Find where the given text appears and provide that cell's center as (X, Y) coordinate. 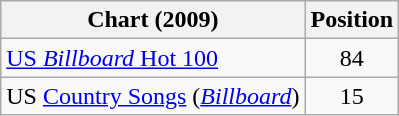
84 (352, 58)
Chart (2009) (153, 20)
Position (352, 20)
15 (352, 96)
US Country Songs (Billboard) (153, 96)
US Billboard Hot 100 (153, 58)
